For the text-containing cell, return its midpoint in [X, Y] coordinate format. 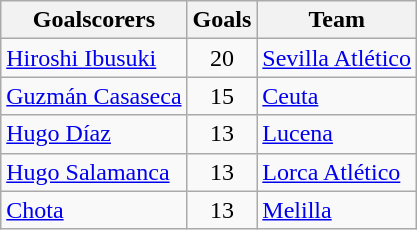
Lorca Atlético [337, 172]
Hiroshi Ibusuki [94, 58]
Goalscorers [94, 20]
Hugo Díaz [94, 134]
Team [337, 20]
15 [222, 96]
Guzmán Casaseca [94, 96]
Lucena [337, 134]
Melilla [337, 210]
Goals [222, 20]
Ceuta [337, 96]
20 [222, 58]
Sevilla Atlético [337, 58]
Chota [94, 210]
Hugo Salamanca [94, 172]
